Detect which cell encompasses the target text, then output its [x, y] center coordinate. 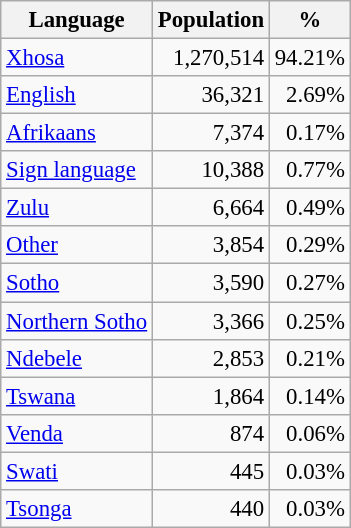
Sign language [77, 170]
Ndebele [77, 358]
Tswana [77, 396]
0.14% [310, 396]
0.25% [310, 321]
36,321 [210, 95]
10,388 [210, 170]
874 [210, 433]
445 [210, 471]
Afrikaans [77, 133]
0.49% [310, 208]
2.69% [310, 95]
0.06% [310, 433]
1,864 [210, 396]
Tsonga [77, 509]
0.21% [310, 358]
440 [210, 509]
3,590 [210, 283]
94.21% [310, 58]
Venda [77, 433]
Northern Sotho [77, 321]
English [77, 95]
Swati [77, 471]
1,270,514 [210, 58]
Sotho [77, 283]
2,853 [210, 358]
0.77% [310, 170]
0.29% [310, 245]
% [310, 20]
0.17% [310, 133]
7,374 [210, 133]
Population [210, 20]
6,664 [210, 208]
3,366 [210, 321]
0.27% [310, 283]
3,854 [210, 245]
Xhosa [77, 58]
Language [77, 20]
Zulu [77, 208]
Other [77, 245]
